From the cell containing the given text, extract its center point as (x, y) coordinate. 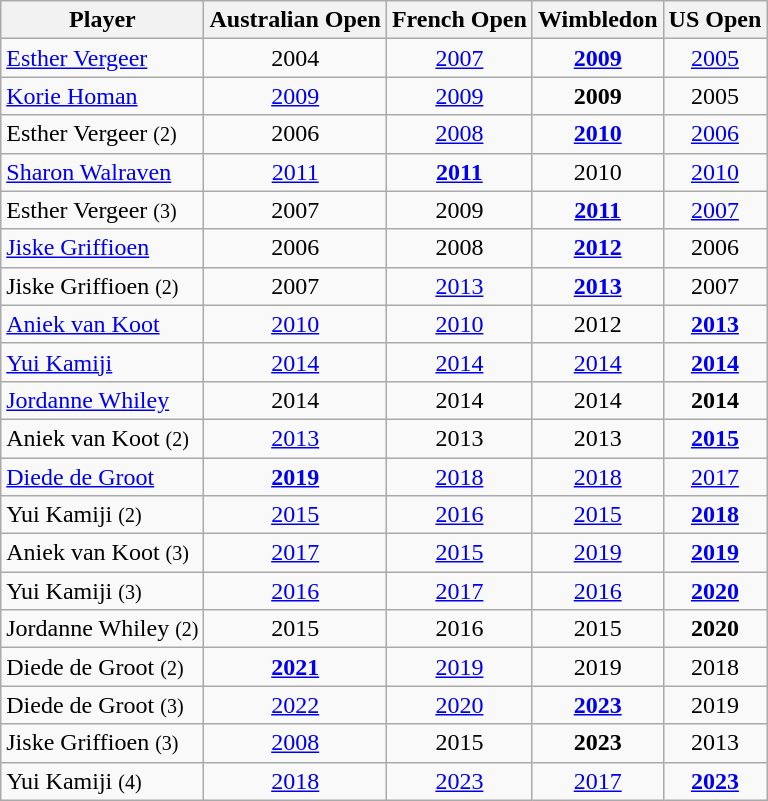
2021 (295, 667)
Diede de Groot (102, 477)
Yui Kamiji (102, 362)
Yui Kamiji (4) (102, 781)
Esther Vergeer (3) (102, 210)
2022 (295, 705)
Jiske Griffioen (102, 248)
2004 (295, 58)
French Open (459, 20)
Aniek van Koot (3) (102, 553)
Jordanne Whiley (102, 400)
Aniek van Koot (102, 324)
Yui Kamiji (3) (102, 591)
Australian Open (295, 20)
US Open (715, 20)
Jordanne Whiley (2) (102, 629)
Esther Vergeer (102, 58)
Yui Kamiji (2) (102, 515)
Wimbledon (598, 20)
Diede de Groot (3) (102, 705)
Esther Vergeer (2) (102, 134)
Jiske Griffioen (2) (102, 286)
Aniek van Koot (2) (102, 438)
Diede de Groot (2) (102, 667)
Korie Homan (102, 96)
Player (102, 20)
Jiske Griffioen (3) (102, 743)
Sharon Walraven (102, 172)
